Capture the cell that displays the provided text and extract its (x, y) central coordinate. 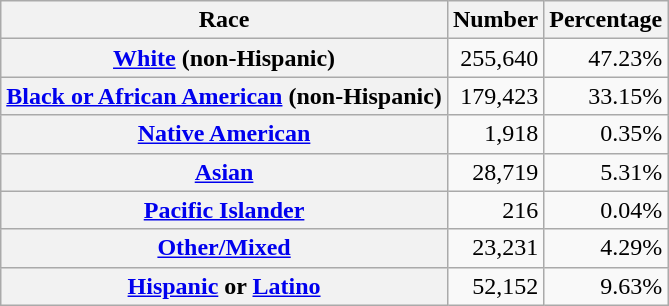
4.29% (606, 248)
White (non-Hispanic) (224, 58)
5.31% (606, 172)
0.04% (606, 210)
255,640 (495, 58)
Hispanic or Latino (224, 286)
Asian (224, 172)
33.15% (606, 96)
23,231 (495, 248)
28,719 (495, 172)
9.63% (606, 286)
Race (224, 20)
47.23% (606, 58)
Black or African American (non-Hispanic) (224, 96)
52,152 (495, 286)
Pacific Islander (224, 210)
Other/Mixed (224, 248)
Percentage (606, 20)
Native American (224, 134)
216 (495, 210)
179,423 (495, 96)
0.35% (606, 134)
Number (495, 20)
1,918 (495, 134)
